From the cell containing the given text, extract its center point as (x, y) coordinate. 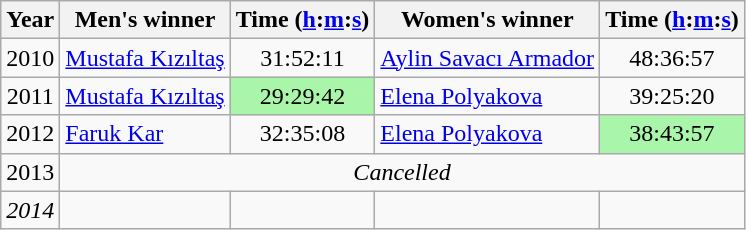
Cancelled (402, 172)
Men's winner (145, 20)
31:52:11 (302, 58)
2012 (30, 134)
39:25:20 (672, 96)
Aylin Savacı Armador (488, 58)
29:29:42 (302, 96)
2010 (30, 58)
Women's winner (488, 20)
2013 (30, 172)
48:36:57 (672, 58)
Year (30, 20)
32:35:08 (302, 134)
2014 (30, 210)
2011 (30, 96)
Faruk Kar (145, 134)
38:43:57 (672, 134)
